From the cell containing the given text, extract its center point as [X, Y] coordinate. 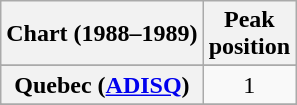
Chart (1988–1989) [102, 34]
Peakposition [249, 34]
1 [249, 85]
Quebec (ADISQ) [102, 85]
